Provide the (x, y) coordinate of the cell's center where the given text is located.  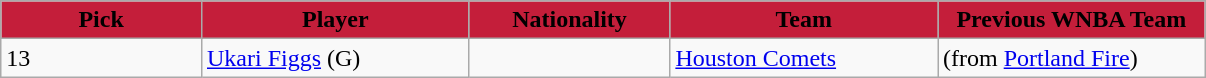
Player (335, 20)
Nationality (570, 20)
Ukari Figgs (G) (335, 58)
Team (804, 20)
Houston Comets (804, 58)
13 (102, 58)
(from Portland Fire) (1072, 58)
Pick (102, 20)
Previous WNBA Team (1072, 20)
